Determine the (x, y) coordinate at the center of the cell enclosing the given text.  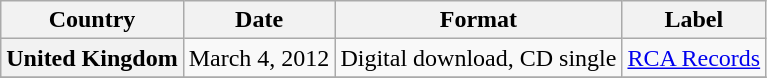
Format (478, 20)
Country (92, 20)
Digital download, CD single (478, 58)
Date (259, 20)
Label (694, 20)
United Kingdom (92, 58)
RCA Records (694, 58)
March 4, 2012 (259, 58)
